Pinpoint the cell where the given text exists, returning its [x, y] midpoint coordinate. 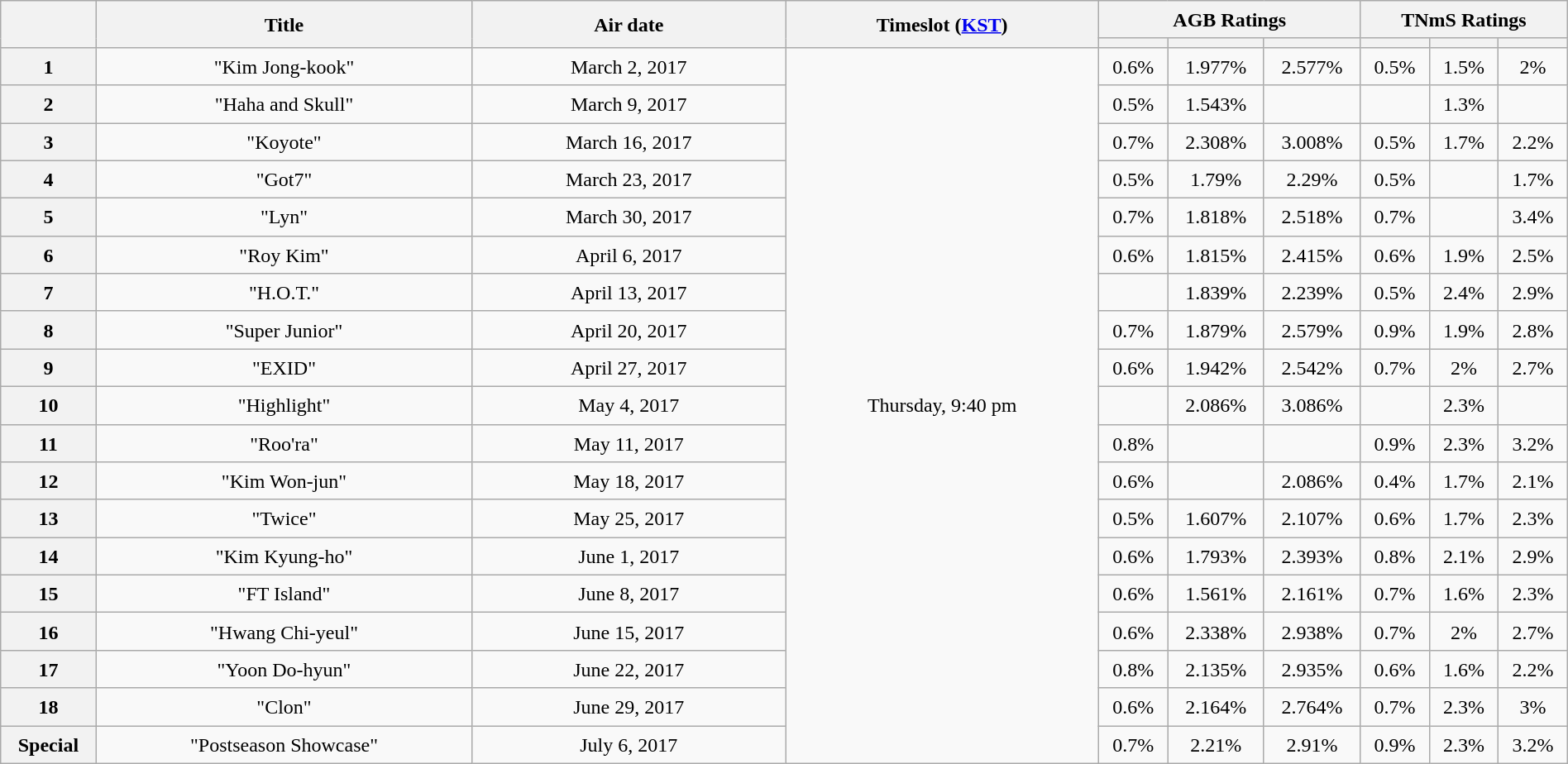
8 [48, 330]
June 8, 2017 [629, 594]
2.4% [1464, 293]
April 13, 2017 [629, 293]
"Got7" [284, 179]
2.308% [1216, 141]
March 23, 2017 [629, 179]
March 9, 2017 [629, 104]
13 [48, 518]
7 [48, 293]
"EXID" [284, 368]
2.577% [1312, 66]
AGB Ratings [1230, 20]
17 [48, 669]
5 [48, 217]
"Lyn" [284, 217]
3.086% [1312, 405]
2.938% [1312, 632]
2.21% [1216, 745]
1.815% [1216, 255]
May 4, 2017 [629, 405]
2.135% [1216, 669]
3.4% [1533, 217]
"Hwang Chi-yeul" [284, 632]
2.935% [1312, 669]
11 [48, 443]
June 29, 2017 [629, 707]
June 15, 2017 [629, 632]
1.977% [1216, 66]
1.607% [1216, 518]
"Postseason Showcase" [284, 745]
2.518% [1312, 217]
April 20, 2017 [629, 330]
2.542% [1312, 368]
14 [48, 556]
"H.O.T." [284, 293]
"Roy Kim" [284, 255]
March 16, 2017 [629, 141]
18 [48, 707]
"Kim Jong-kook" [284, 66]
16 [48, 632]
"Highlight" [284, 405]
9 [48, 368]
1.818% [1216, 217]
1.79% [1216, 179]
1.942% [1216, 368]
"Kim Won-jun" [284, 481]
Special [48, 745]
2.338% [1216, 632]
2.5% [1533, 255]
2.91% [1312, 745]
1.3% [1464, 104]
1.561% [1216, 594]
Timeslot (KST) [943, 25]
2.161% [1312, 594]
15 [48, 594]
April 27, 2017 [629, 368]
2.764% [1312, 707]
1.543% [1216, 104]
March 30, 2017 [629, 217]
3.008% [1312, 141]
May 11, 2017 [629, 443]
"Roo'ra" [284, 443]
6 [48, 255]
4 [48, 179]
Thursday, 9:40 pm [943, 405]
1.879% [1216, 330]
12 [48, 481]
"Koyote" [284, 141]
2.393% [1312, 556]
June 1, 2017 [629, 556]
Air date [629, 25]
2.107% [1312, 518]
1 [48, 66]
March 2, 2017 [629, 66]
0.4% [1394, 481]
10 [48, 405]
"Super Junior" [284, 330]
"Clon" [284, 707]
2 [48, 104]
1.839% [1216, 293]
3% [1533, 707]
"Twice" [284, 518]
3 [48, 141]
2.164% [1216, 707]
2.415% [1312, 255]
2.29% [1312, 179]
April 6, 2017 [629, 255]
May 25, 2017 [629, 518]
1.5% [1464, 66]
2.239% [1312, 293]
1.793% [1216, 556]
"Yoon Do-hyun" [284, 669]
June 22, 2017 [629, 669]
July 6, 2017 [629, 745]
May 18, 2017 [629, 481]
TNmS Ratings [1464, 20]
Title [284, 25]
"Haha and Skull" [284, 104]
2.8% [1533, 330]
"FT Island" [284, 594]
"Kim Kyung-ho" [284, 556]
2.579% [1312, 330]
